Provide the (X, Y) coordinate of the cell's center where the given text is located.  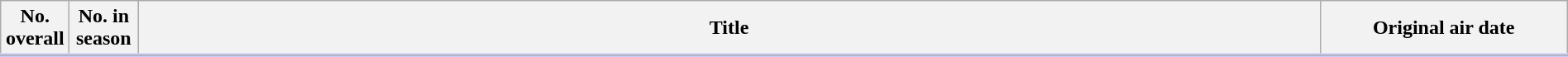
Original air date (1444, 28)
No. in season (104, 28)
Title (729, 28)
No. overall (35, 28)
